Capture the cell that displays the provided text and extract its (x, y) central coordinate. 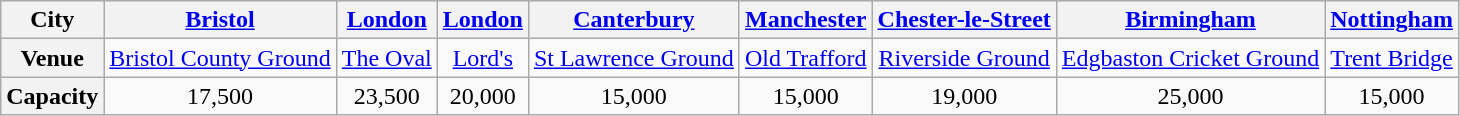
Bristol County Ground (220, 58)
19,000 (964, 96)
Capacity (52, 96)
Chester-le-Street (964, 20)
23,500 (386, 96)
Riverside Ground (964, 58)
Canterbury (634, 20)
Bristol (220, 20)
Manchester (806, 20)
Trent Bridge (1392, 58)
Venue (52, 58)
Nottingham (1392, 20)
25,000 (1190, 96)
The Oval (386, 58)
Edgbaston Cricket Ground (1190, 58)
City (52, 20)
20,000 (482, 96)
17,500 (220, 96)
St Lawrence Ground (634, 58)
Lord's (482, 58)
Old Trafford (806, 58)
Birmingham (1190, 20)
